Scan for the cell matching the given text and deliver its (x, y) coordinate at center. 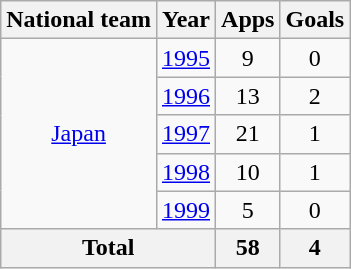
National team (79, 20)
Goals (315, 20)
13 (248, 96)
5 (248, 210)
58 (248, 248)
Apps (248, 20)
2 (315, 96)
1996 (186, 96)
Japan (79, 134)
1999 (186, 210)
10 (248, 172)
1995 (186, 58)
21 (248, 134)
1998 (186, 172)
1997 (186, 134)
9 (248, 58)
4 (315, 248)
Total (108, 248)
Year (186, 20)
